Scan for the cell matching the given text and deliver its (x, y) coordinate at center. 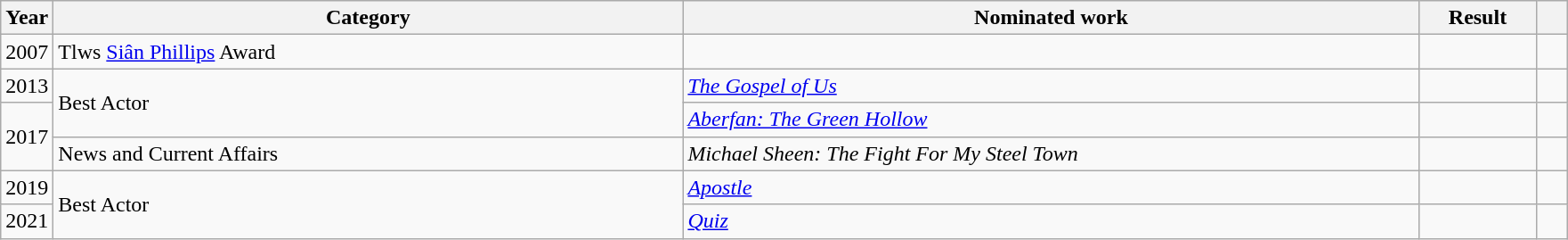
Year (27, 18)
Aberfan: The Green Hollow (1051, 120)
Category (369, 18)
Michael Sheen: The Fight For My Steel Town (1051, 153)
Nominated work (1051, 18)
2017 (27, 137)
2019 (27, 187)
Tlws Siân Phillips Award (369, 52)
2021 (27, 221)
News and Current Affairs (369, 153)
2007 (27, 52)
The Gospel of Us (1051, 86)
2013 (27, 86)
Result (1478, 18)
Quiz (1051, 221)
Apostle (1051, 187)
